Identify which cell holds the provided text, then report its (x, y) central coordinate. 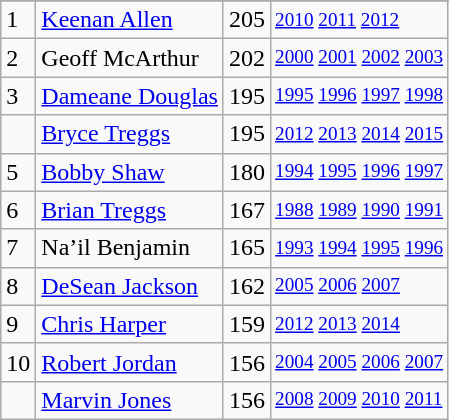
2010 2011 2012 (360, 20)
1993 1994 1995 1996 (360, 248)
Chris Harper (130, 324)
7 (18, 248)
DeSean Jackson (130, 286)
5 (18, 172)
Na’il Benjamin (130, 248)
Bobby Shaw (130, 172)
1988 1989 1990 1991 (360, 210)
Geoff McArthur (130, 58)
2004 2005 2006 2007 (360, 362)
Robert Jordan (130, 362)
Marvin Jones (130, 400)
1 (18, 20)
167 (246, 210)
9 (18, 324)
2000 2001 2002 2003 (360, 58)
165 (246, 248)
159 (246, 324)
2005 2006 2007 (360, 286)
3 (18, 96)
Bryce Treggs (130, 134)
1995 1996 1997 1998 (360, 96)
Brian Treggs (130, 210)
202 (246, 58)
10 (18, 362)
205 (246, 20)
Dameane Douglas (130, 96)
180 (246, 172)
2 (18, 58)
Keenan Allen (130, 20)
6 (18, 210)
2012 2013 2014 2015 (360, 134)
2012 2013 2014 (360, 324)
2008 2009 2010 2011 (360, 400)
1994 1995 1996 1997 (360, 172)
162 (246, 286)
8 (18, 286)
